Return the (x, y) coordinate for the center point of the cell that contains the specified text.  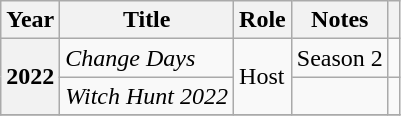
Title (147, 20)
Notes (340, 20)
Change Days (147, 58)
Year (30, 20)
Role (263, 20)
2022 (30, 77)
Host (263, 77)
Season 2 (340, 58)
Witch Hunt 2022 (147, 96)
